Extract the [x, y] coordinate from the center of the cell holding the provided text.  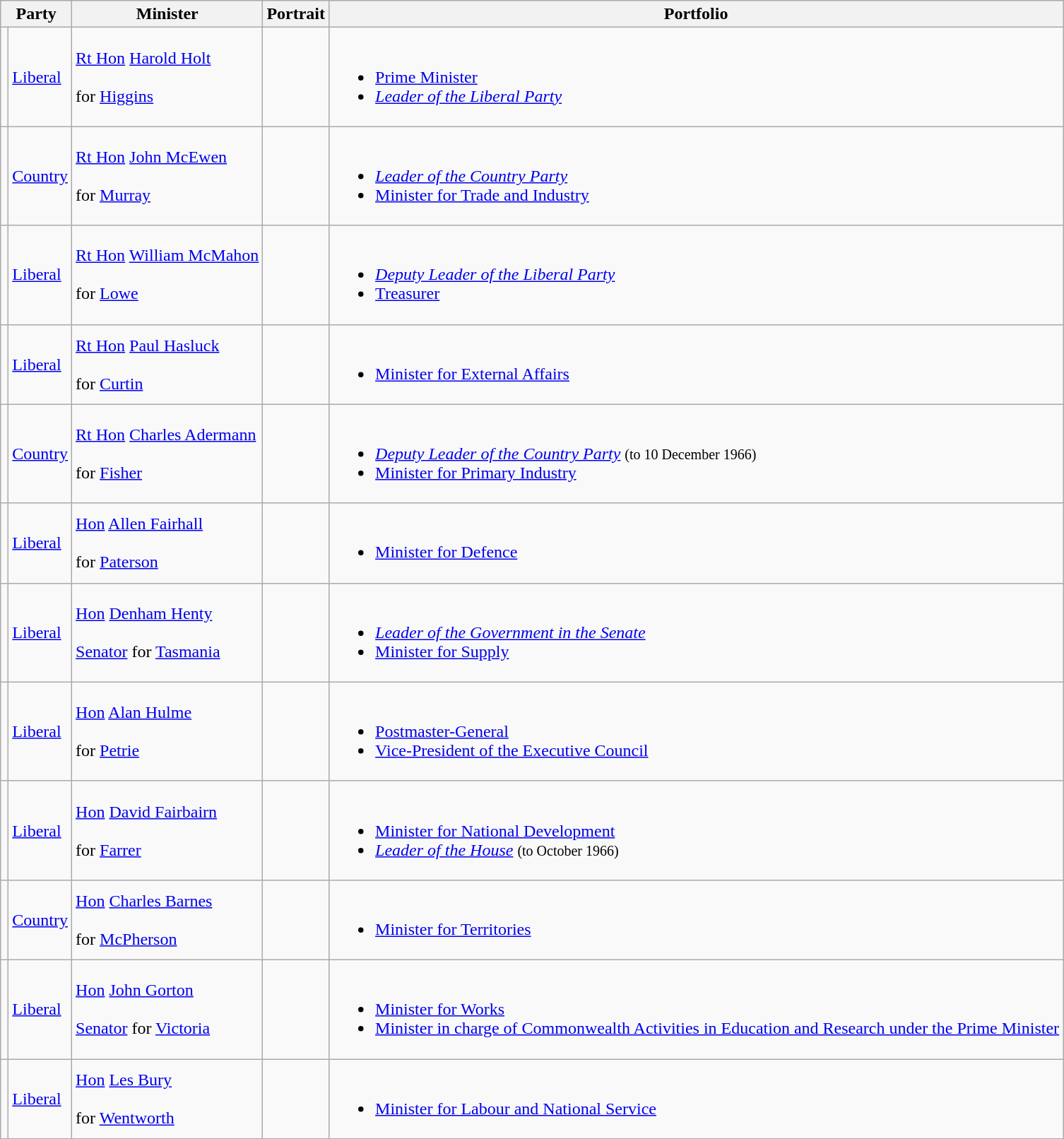
Minister for Territories [697, 920]
Leader of the Government in the SenateMinister for Supply [697, 632]
Minister for WorksMinister in charge of Commonwealth Activities in Education and Research under the Prime Minister [697, 1009]
Leader of the Country PartyMinister for Trade and Industry [697, 176]
Hon Les Bury for Wentworth [167, 1098]
Postmaster-GeneralVice-President of the Executive Council [697, 731]
Minister for External Affairs [697, 365]
Portfolio [697, 14]
Rt Hon Harold Holt for Higgins [167, 77]
Deputy Leader of the Liberal PartyTreasurer [697, 275]
Deputy Leader of the Country Party (to 10 December 1966)Minister for Primary Industry [697, 454]
Hon Denham Henty Senator for Tasmania [167, 632]
Portrait [296, 14]
Minister for National DevelopmentLeader of the House (to October 1966) [697, 830]
Rt Hon Charles Adermann for Fisher [167, 454]
Hon Allen Fairhall for Paterson [167, 543]
Hon John Gorton Senator for Victoria [167, 1009]
Minister for Labour and National Service [697, 1098]
Party [37, 14]
Rt Hon John McEwen for Murray [167, 176]
Hon David Fairbairn for Farrer [167, 830]
Hon Alan Hulme for Petrie [167, 731]
Hon Charles Barnes for McPherson [167, 920]
Minister [167, 14]
Prime MinisterLeader of the Liberal Party [697, 77]
Rt Hon Paul Hasluck for Curtin [167, 365]
Rt Hon William McMahon for Lowe [167, 275]
Minister for Defence [697, 543]
